Search for the cell housing the specified text and yield its (X, Y) center coordinate. 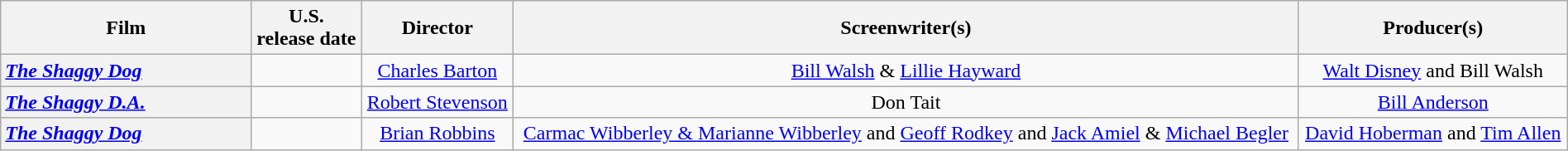
Bill Anderson (1432, 102)
David Hoberman and Tim Allen (1432, 134)
Walt Disney and Bill Walsh (1432, 71)
U.S. release date (306, 28)
The Shaggy D.A. (126, 102)
Carmac Wibberley & Marianne Wibberley and Geoff Rodkey and Jack Amiel & Michael Begler (906, 134)
Charles Barton (437, 71)
Robert Stevenson (437, 102)
Brian Robbins (437, 134)
Screenwriter(s) (906, 28)
Director (437, 28)
Don Tait (906, 102)
Producer(s) (1432, 28)
Bill Walsh & Lillie Hayward (906, 71)
Film (126, 28)
